Scan for the cell matching the given text and deliver its [X, Y] coordinate at center. 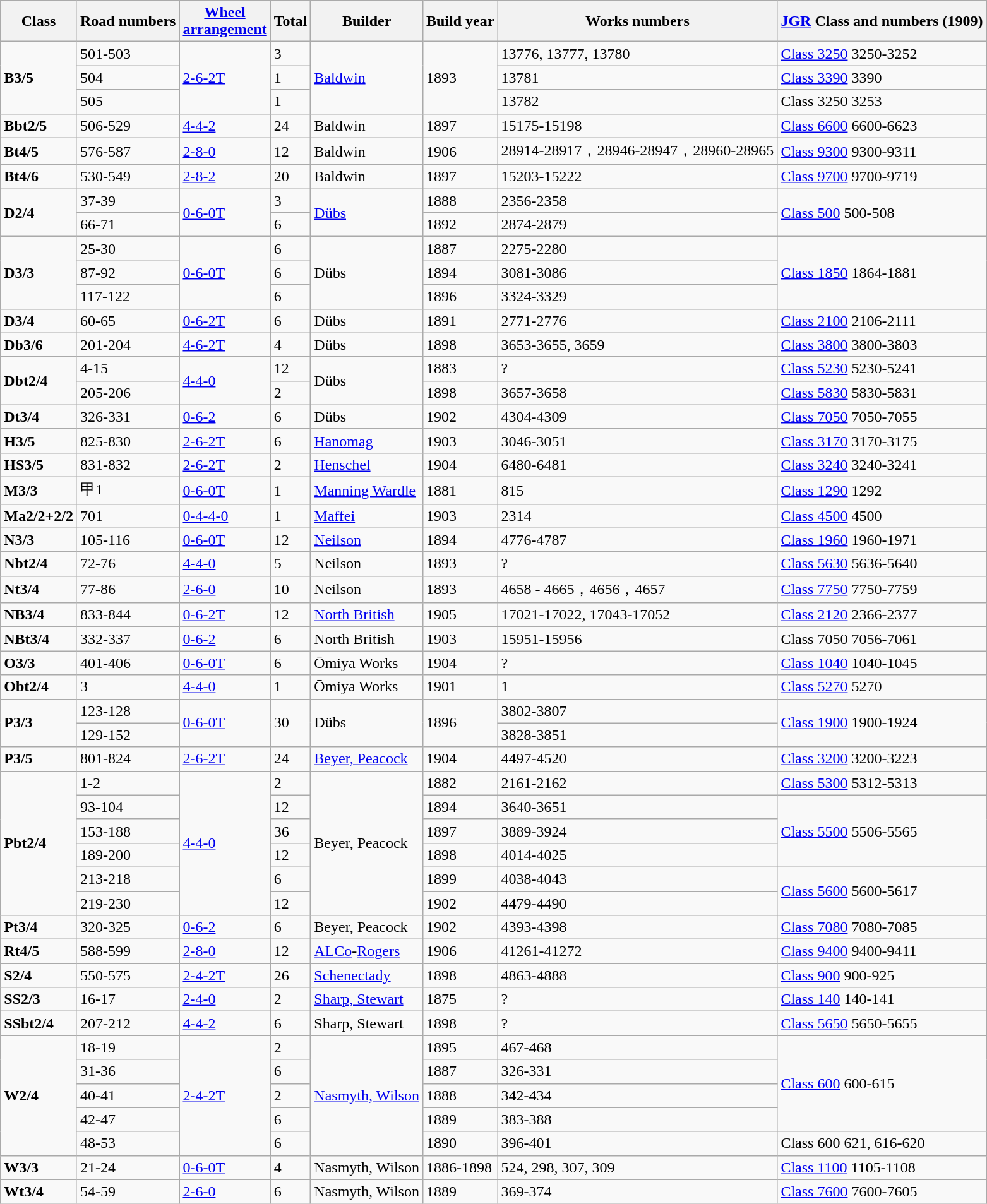
13782 [638, 102]
524, 298, 307, 309 [638, 1167]
26 [290, 975]
Rt4/5 [39, 951]
189-200 [128, 855]
815 [638, 490]
3046-3051 [638, 441]
Class 2120 2366-2377 [882, 615]
B3/5 [39, 78]
M3/3 [39, 490]
701 [128, 516]
1901 [460, 687]
ALCo-Rogers [367, 951]
3081-3086 [638, 273]
Class 3240 3240-3241 [882, 465]
Class 1960 1960-1971 [882, 540]
HS3/5 [39, 465]
Works numbers [638, 21]
530-549 [128, 177]
576-587 [128, 152]
Class 1850 1864-1881 [882, 273]
Class 5270 5270 [882, 687]
15203-15222 [638, 177]
60-65 [128, 321]
28914-28917，28946-28947，28960-28965 [638, 152]
Nbt2/4 [39, 564]
Class 9400 9400-9411 [882, 951]
Bt4/6 [39, 177]
1905 [460, 615]
Class 1900 1900-1924 [882, 723]
4776-4787 [638, 540]
Class 140 140-141 [882, 999]
588-599 [128, 951]
Road numbers [128, 21]
13776, 13777, 13780 [638, 54]
30 [290, 723]
25-30 [128, 249]
Class 3250 3253 [882, 102]
H3/5 [39, 441]
1883 [460, 369]
Class 3390 3390 [882, 78]
Class 5230 5230-5241 [882, 369]
D3/3 [39, 273]
Henschel [367, 465]
Dt3/4 [39, 417]
4497-4520 [638, 759]
Db3/6 [39, 345]
15175-15198 [638, 126]
40-41 [128, 1095]
3657-3658 [638, 393]
Class 9300 9300-9311 [882, 152]
Class 7050 7050-7055 [882, 417]
Class 3800 3800-3803 [882, 345]
213-218 [128, 879]
66-71 [128, 225]
4479-4490 [638, 903]
1886-1898 [460, 1167]
2874-2879 [638, 225]
Dbt2/4 [39, 381]
129-152 [128, 735]
504 [128, 78]
42-47 [128, 1119]
4863-4888 [638, 975]
1892 [460, 225]
Hanomag [367, 441]
1-2 [128, 783]
2-8-2 [225, 177]
Nt3/4 [39, 590]
3324-3329 [638, 297]
4014-4025 [638, 855]
2275-2280 [638, 249]
13781 [638, 78]
W2/4 [39, 1095]
D2/4 [39, 213]
501-503 [128, 54]
1891 [460, 321]
3653-3655, 3659 [638, 345]
1899 [460, 879]
Class 7750 7750-7759 [882, 590]
383-388 [638, 1119]
JGR Class and numbers (1909) [882, 21]
Class 7600 7600-7605 [882, 1191]
205-206 [128, 393]
1882 [460, 783]
Wt3/4 [39, 1191]
2771-2776 [638, 321]
506-529 [128, 126]
36 [290, 831]
S2/4 [39, 975]
4393-4398 [638, 927]
3802-3807 [638, 711]
1890 [460, 1143]
4-6-2T [225, 345]
16-17 [128, 999]
20 [290, 177]
Ma2/2+2/2 [39, 516]
77-86 [128, 590]
0-4-4-0 [225, 516]
831-832 [128, 465]
2314 [638, 516]
SS2/3 [39, 999]
Pbt2/4 [39, 843]
105-116 [128, 540]
332-337 [128, 639]
Schenectady [367, 975]
Class 5300 5312-5313 [882, 783]
1881 [460, 490]
401-406 [128, 663]
1895 [460, 1047]
NB3/4 [39, 615]
396-401 [638, 1143]
3889-3924 [638, 831]
Obt2/4 [39, 687]
4-15 [128, 369]
Wheelarrangement [225, 21]
123-128 [128, 711]
Maffei [367, 516]
Class 5500 5506-5565 [882, 831]
31-36 [128, 1071]
Class 1290 1292 [882, 490]
3828-3851 [638, 735]
72-76 [128, 564]
Class 9700 9700-9719 [882, 177]
N3/3 [39, 540]
Class 4500 4500 [882, 516]
207-212 [128, 1023]
P3/3 [39, 723]
93-104 [128, 807]
Total [290, 21]
Class 5830 5830-5831 [882, 393]
Builder [367, 21]
37-39 [128, 201]
467-468 [638, 1047]
Manning Wardle [367, 490]
21-24 [128, 1167]
1875 [460, 999]
P3/5 [39, 759]
Class 3170 3170-3175 [882, 441]
Class 6600 6600-6623 [882, 126]
O3/3 [39, 663]
Bbt2/5 [39, 126]
505 [128, 102]
Class 600 600-615 [882, 1083]
369-374 [638, 1191]
54-59 [128, 1191]
2161-2162 [638, 783]
153-188 [128, 831]
4304-4309 [638, 417]
Class [39, 21]
NBt3/4 [39, 639]
Class 7080 7080-7085 [882, 927]
117-122 [128, 297]
4038-4043 [638, 879]
D3/4 [39, 321]
Class 600 621, 616-620 [882, 1143]
Class 5650 5650-5655 [882, 1023]
833-844 [128, 615]
342-434 [638, 1095]
甲1 [128, 490]
Class 1100 1105-1108 [882, 1167]
320-325 [128, 927]
Class 5600 5600-5617 [882, 891]
Class 3200 3200-3223 [882, 759]
219-230 [128, 903]
4658 - 4665，4656，4657 [638, 590]
SSbt2/4 [39, 1023]
Class 3250 3250-3252 [882, 54]
550-575 [128, 975]
Bt4/5 [39, 152]
48-53 [128, 1143]
10 [290, 590]
5 [290, 564]
825-830 [128, 441]
Class 1040 1040-1045 [882, 663]
15951-15956 [638, 639]
87-92 [128, 273]
Class 5630 5636-5640 [882, 564]
18-19 [128, 1047]
2356-2358 [638, 201]
6480-6481 [638, 465]
Build year [460, 21]
2-4-0 [225, 999]
Pt3/4 [39, 927]
Class 2100 2106-2111 [882, 321]
17021-17022, 17043-17052 [638, 615]
801-824 [128, 759]
201-204 [128, 345]
W3/3 [39, 1167]
Class 500 500-508 [882, 213]
3640-3651 [638, 807]
Class 7050 7056-7061 [882, 639]
Class 900 900-925 [882, 975]
41261-41272 [638, 951]
